Find where the given text appears and provide that cell's center as (x, y) coordinate. 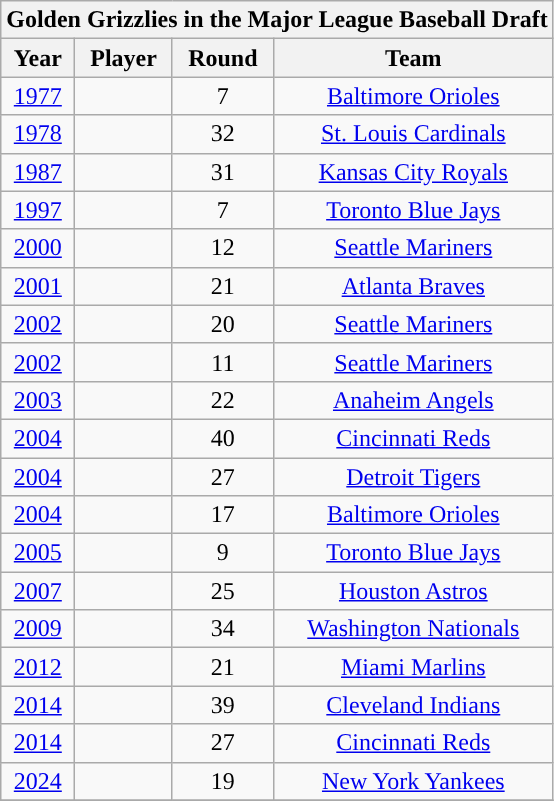
2003 (38, 400)
Miami Marlins (413, 667)
2001 (38, 286)
Houston Astros (413, 591)
1997 (38, 210)
1977 (38, 96)
New York Yankees (413, 781)
2005 (38, 553)
1987 (38, 172)
32 (222, 134)
12 (222, 248)
20 (222, 324)
17 (222, 515)
25 (222, 591)
Kansas City Royals (413, 172)
2007 (38, 591)
2024 (38, 781)
Washington Nationals (413, 629)
31 (222, 172)
Player (124, 58)
Round (222, 58)
2009 (38, 629)
1978 (38, 134)
Year (38, 58)
St. Louis Cardinals (413, 134)
Anaheim Angels (413, 400)
22 (222, 400)
19 (222, 781)
9 (222, 553)
Team (413, 58)
Cleveland Indians (413, 705)
Golden Grizzlies in the Major League Baseball Draft (278, 20)
2000 (38, 248)
2012 (38, 667)
39 (222, 705)
34 (222, 629)
40 (222, 438)
Atlanta Braves (413, 286)
11 (222, 362)
Detroit Tigers (413, 477)
